Locate the cell with the specified text and output its (X, Y) center coordinate. 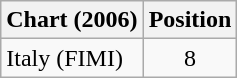
Position (190, 20)
Italy (FIMI) (72, 58)
Chart (2006) (72, 20)
8 (190, 58)
